Capture the cell that displays the provided text and extract its (X, Y) central coordinate. 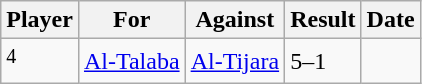
Result (323, 20)
Player (40, 20)
Al-Tijara (235, 62)
5–1 (323, 62)
For (132, 20)
4 (40, 62)
Date (390, 20)
Al-Talaba (132, 62)
Against (235, 20)
